Provide the (x, y) coordinate of the cell's center where the given text is located.  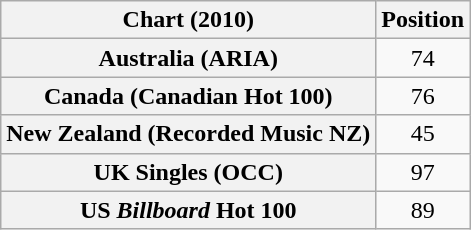
97 (423, 172)
US Billboard Hot 100 (188, 210)
New Zealand (Recorded Music NZ) (188, 134)
Chart (2010) (188, 20)
Canada (Canadian Hot 100) (188, 96)
UK Singles (OCC) (188, 172)
74 (423, 58)
Position (423, 20)
Australia (ARIA) (188, 58)
45 (423, 134)
89 (423, 210)
76 (423, 96)
